Return (x, y) of the center of cell containing provided text 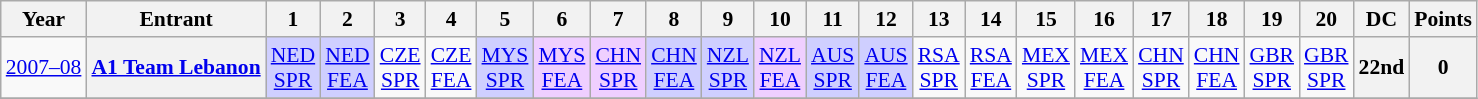
2007–08 (44, 68)
5 (506, 19)
12 (886, 19)
MEXSPR (1046, 68)
Entrant (176, 19)
MYSSPR (506, 68)
22nd (1382, 68)
NZLFEA (780, 68)
18 (1217, 19)
3 (400, 19)
DC (1382, 19)
A1 Team Lebanon (176, 68)
RSASPR (939, 68)
14 (991, 19)
11 (832, 19)
CZEFEA (452, 68)
7 (618, 19)
19 (1272, 19)
9 (728, 19)
10 (780, 19)
MYSFEA (562, 68)
AUSSPR (832, 68)
RSAFEA (991, 68)
17 (1161, 19)
NEDFEA (347, 68)
AUSFEA (886, 68)
6 (562, 19)
CZESPR (400, 68)
0 (1443, 68)
16 (1104, 19)
8 (674, 19)
20 (1326, 19)
NEDSPR (293, 68)
NZLSPR (728, 68)
MEXFEA (1104, 68)
Points (1443, 19)
1 (293, 19)
4 (452, 19)
2 (347, 19)
Year (44, 19)
15 (1046, 19)
13 (939, 19)
